Return the (X, Y) coordinate for the center point of the cell that contains the specified text.  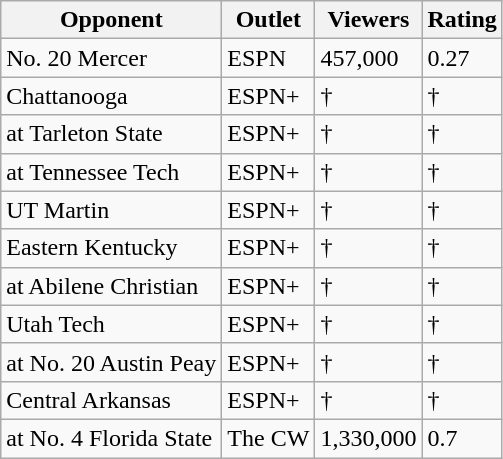
Central Arkansas (112, 400)
Opponent (112, 20)
Eastern Kentucky (112, 248)
No. 20 Mercer (112, 58)
at Abilene Christian (112, 286)
The CW (268, 438)
1,330,000 (368, 438)
UT Martin (112, 210)
0.7 (462, 438)
Viewers (368, 20)
at Tarleton State (112, 134)
Chattanooga (112, 96)
at No. 4 Florida State (112, 438)
at No. 20 Austin Peay (112, 362)
Rating (462, 20)
ESPN (268, 58)
457,000 (368, 58)
at Tennessee Tech (112, 172)
Utah Tech (112, 324)
Outlet (268, 20)
0.27 (462, 58)
